From the cell containing the given text, extract its center point as [X, Y] coordinate. 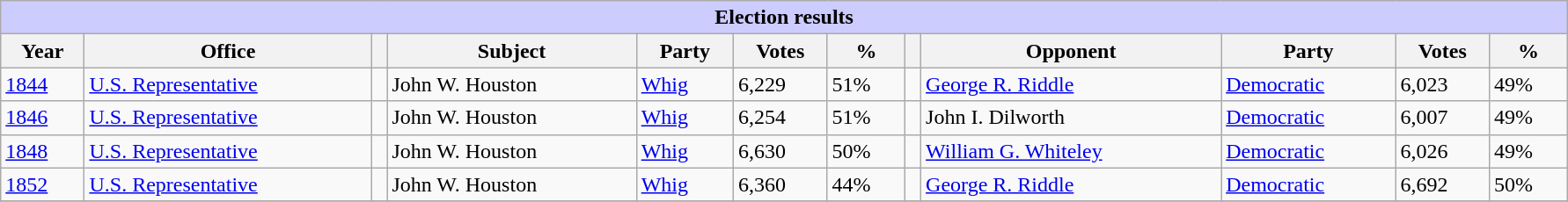
6,007 [1443, 118]
1852 [42, 184]
Opponent [1072, 51]
6,360 [780, 184]
6,026 [1443, 151]
John I. Dilworth [1072, 118]
Election results [785, 18]
1846 [42, 118]
6,229 [780, 84]
6,692 [1443, 184]
6,023 [1443, 84]
6,254 [780, 118]
William G. Whiteley [1072, 151]
Subject [512, 51]
44% [866, 184]
1848 [42, 151]
6,630 [780, 151]
1844 [42, 84]
Year [42, 51]
Office [228, 51]
